From the cell containing the given text, extract its center point as [x, y] coordinate. 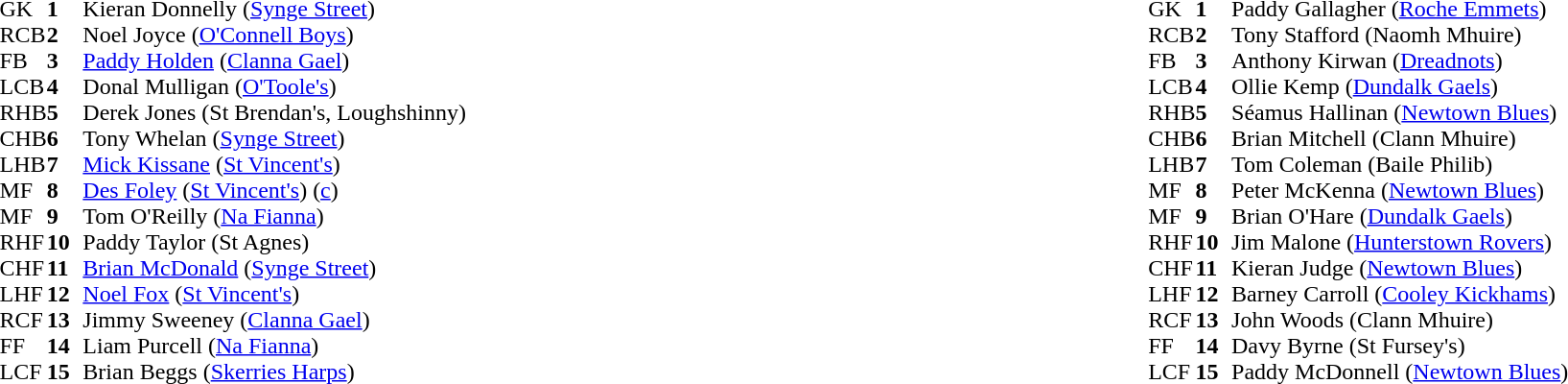
Mick Kissane (St Vincent's) [274, 165]
Ollie Kemp (Dundalk Gaels) [1400, 86]
Donal Mulligan (O'Toole's) [274, 86]
Jimmy Sweeney (Clanna Gael) [274, 321]
Liam Purcell (Na Fianna) [274, 346]
Tony Stafford (Naomh Mhuire) [1400, 35]
Barney Carroll (Cooley Kickhams) [1400, 294]
Brian Mitchell (Clann Mhuire) [1400, 138]
Noel Joyce (O'Connell Boys) [274, 35]
Tom Coleman (Baile Philib) [1400, 165]
John Woods (Clann Mhuire) [1400, 321]
Noel Fox (St Vincent's) [274, 294]
Des Foley (St Vincent's) (c) [274, 190]
Kieran Judge (Newtown Blues) [1400, 269]
Davy Byrne (St Fursey's) [1400, 346]
Brian McDonald (Synge Street) [274, 269]
Tony Whelan (Synge Street) [274, 138]
Derek Jones (St Brendan's, Loughshinny) [274, 113]
Anthony Kirwan (Dreadnots) [1400, 61]
Paddy Holden (Clanna Gael) [274, 61]
Peter McKenna (Newtown Blues) [1400, 190]
Séamus Hallinan (Newtown Blues) [1400, 113]
Brian O'Hare (Dundalk Gaels) [1400, 217]
Jim Malone (Hunterstown Rovers) [1400, 242]
Paddy Taylor (St Agnes) [274, 242]
Tom O'Reilly (Na Fianna) [274, 217]
